Pinpoint the cell where the given text exists, returning its (x, y) midpoint coordinate. 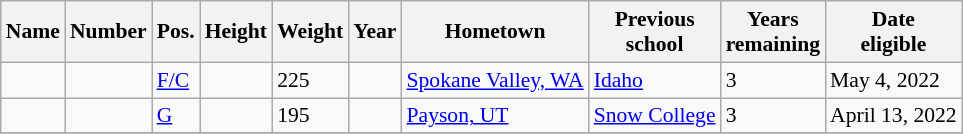
G (176, 116)
Height (236, 32)
Idaho (655, 80)
Pos. (176, 32)
Name (33, 32)
Year (374, 32)
April 13, 2022 (894, 116)
Yearsremaining (773, 32)
195 (310, 116)
Number (108, 32)
Dateeligible (894, 32)
225 (310, 80)
Previousschool (655, 32)
Weight (310, 32)
F/C (176, 80)
Snow College (655, 116)
Payson, UT (496, 116)
Hometown (496, 32)
May 4, 2022 (894, 80)
Spokane Valley, WA (496, 80)
